Capture the cell that displays the provided text and extract its [X, Y] central coordinate. 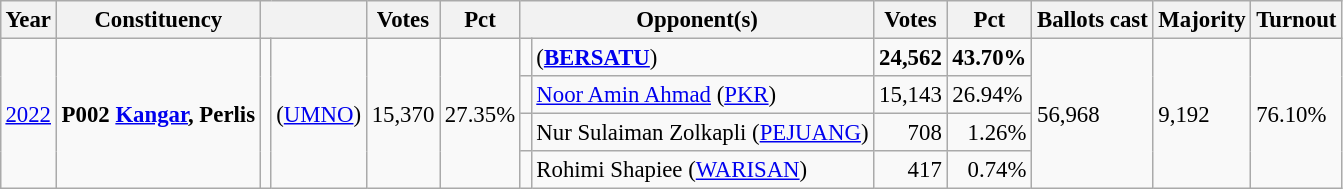
9,192 [1202, 113]
(UMNO) [318, 113]
708 [910, 133]
26.94% [990, 95]
Nur Sulaiman Zolkapli (PEJUANG) [702, 133]
Rohimi Shapiee (WARISAN) [702, 170]
P002 Kangar, Perlis [158, 113]
56,968 [1092, 113]
2022 [28, 113]
43.70% [990, 57]
15,370 [402, 113]
15,143 [910, 95]
Ballots cast [1092, 20]
Year [28, 20]
Turnout [1296, 20]
0.74% [990, 170]
Noor Amin Ahmad (PKR) [702, 95]
(BERSATU) [702, 57]
76.10% [1296, 113]
417 [910, 170]
Majority [1202, 20]
1.26% [990, 133]
27.35% [480, 113]
24,562 [910, 57]
Constituency [158, 20]
Opponent(s) [696, 20]
